Pinpoint the cell where the given text exists, returning its [X, Y] midpoint coordinate. 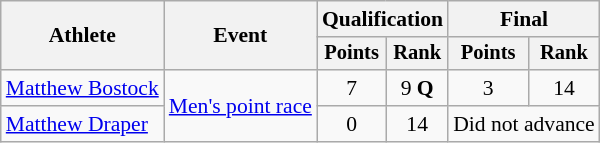
0 [352, 124]
9 Q [417, 88]
Men's point race [240, 106]
Qualification [382, 19]
Event [240, 36]
Did not advance [524, 124]
Athlete [82, 36]
7 [352, 88]
3 [488, 88]
Final [524, 19]
Matthew Draper [82, 124]
Matthew Bostock [82, 88]
